Provide the [X, Y] coordinate of the cell's center where the given text is located.  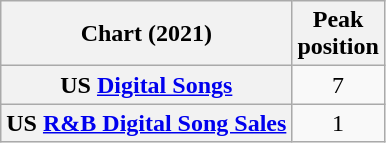
Peakposition [338, 34]
7 [338, 85]
US R&B Digital Song Sales [146, 123]
1 [338, 123]
Chart (2021) [146, 34]
US Digital Songs [146, 85]
